Locate the cell with the specified text and output its [x, y] center coordinate. 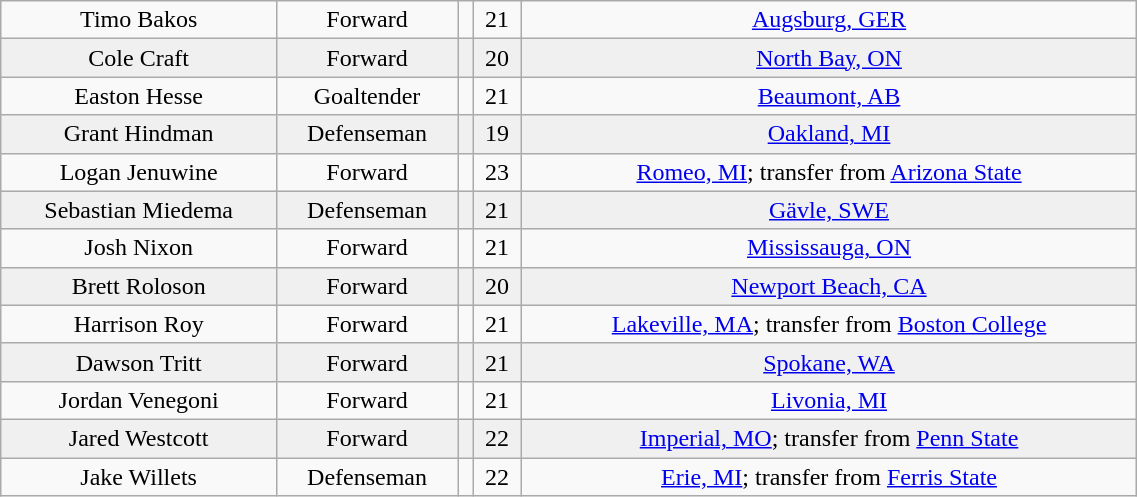
Spokane, WA [829, 362]
Goaltender [368, 96]
Dawson Tritt [139, 362]
Beaumont, AB [829, 96]
Oakland, MI [829, 134]
Easton Hesse [139, 96]
Timo Bakos [139, 20]
North Bay, ON [829, 58]
Livonia, MI [829, 400]
Grant Hindman [139, 134]
Lakeville, MA; transfer from Boston College [829, 324]
Mississauga, ON [829, 248]
Imperial, MO; transfer from Penn State [829, 438]
Brett Roloson [139, 286]
Newport Beach, CA [829, 286]
Jordan Venegoni [139, 400]
Jared Westcott [139, 438]
23 [497, 172]
Josh Nixon [139, 248]
Gävle, SWE [829, 210]
Sebastian Miedema [139, 210]
Cole Craft [139, 58]
Augsburg, GER [829, 20]
Harrison Roy [139, 324]
Erie, MI; transfer from Ferris State [829, 477]
Jake Willets [139, 477]
19 [497, 134]
Logan Jenuwine [139, 172]
Romeo, MI; transfer from Arizona State [829, 172]
